From the cell containing the given text, extract its center point as [X, Y] coordinate. 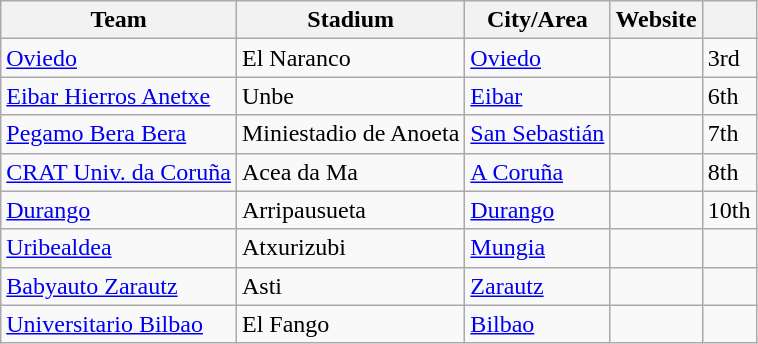
Mungia [538, 248]
10th [729, 210]
El Fango [350, 324]
Atxurizubi [350, 248]
Asti [350, 286]
City/Area [538, 20]
6th [729, 96]
CRAT Univ. da Coruña [119, 172]
Acea da Ma [350, 172]
Babyauto Zarautz [119, 286]
Bilbao [538, 324]
A Coruña [538, 172]
Unbe [350, 96]
8th [729, 172]
Zarautz [538, 286]
3rd [729, 58]
Arripausueta [350, 210]
San Sebastián [538, 134]
7th [729, 134]
Pegamo Bera Bera [119, 134]
El Naranco [350, 58]
Team [119, 20]
Eibar Hierros Anetxe [119, 96]
Website [656, 20]
Eibar [538, 96]
Miniestadio de Anoeta [350, 134]
Stadium [350, 20]
Universitario Bilbao [119, 324]
Uribealdea [119, 248]
